Provide the [x, y] coordinate of the cell's center where the given text is located.  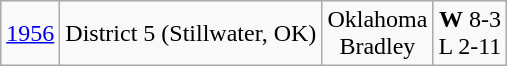
OklahomaBradley [378, 34]
W 8-3 L 2-11 [470, 34]
District 5 (Stillwater, OK) [191, 34]
1956 [30, 34]
